Extract the [x, y] coordinate from the center of the cell holding the provided text.  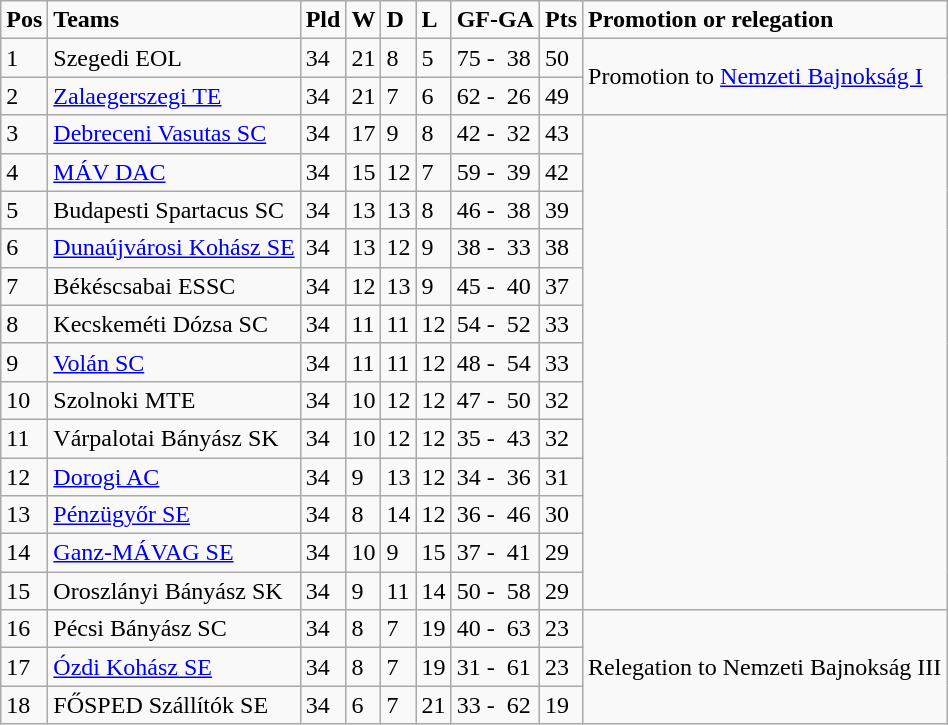
Oroszlányi Bányász SK [174, 591]
18 [24, 705]
38 - 33 [495, 248]
Dunaújvárosi Kohász SE [174, 248]
Szegedi EOL [174, 58]
Dorogi AC [174, 477]
31 - 61 [495, 667]
1 [24, 58]
Zalaegerszegi TE [174, 96]
59 - 39 [495, 172]
Budapesti Spartacus SC [174, 210]
50 - 58 [495, 591]
48 - 54 [495, 362]
Pos [24, 20]
54 - 52 [495, 324]
36 - 46 [495, 515]
Ózdi Kohász SE [174, 667]
62 - 26 [495, 96]
Promotion or relegation [765, 20]
49 [560, 96]
Békéscsabai ESSC [174, 286]
31 [560, 477]
Várpalotai Bányász SK [174, 438]
Pts [560, 20]
37 [560, 286]
Ganz-MÁVAG SE [174, 553]
L [434, 20]
42 - 32 [495, 134]
38 [560, 248]
Pénzügyőr SE [174, 515]
16 [24, 629]
GF-GA [495, 20]
37 - 41 [495, 553]
42 [560, 172]
Teams [174, 20]
39 [560, 210]
3 [24, 134]
4 [24, 172]
30 [560, 515]
34 - 36 [495, 477]
W [364, 20]
Relegation to Nemzeti Bajnokság III [765, 667]
75 - 38 [495, 58]
50 [560, 58]
Promotion to Nemzeti Bajnokság I [765, 77]
Kecskeméti Dózsa SC [174, 324]
2 [24, 96]
45 - 40 [495, 286]
47 - 50 [495, 400]
33 - 62 [495, 705]
43 [560, 134]
Volán SC [174, 362]
35 - 43 [495, 438]
40 - 63 [495, 629]
D [398, 20]
Pld [323, 20]
FŐSPED Szállítók SE [174, 705]
Szolnoki MTE [174, 400]
46 - 38 [495, 210]
Pécsi Bányász SC [174, 629]
MÁV DAC [174, 172]
Debreceni Vasutas SC [174, 134]
